Identify which cell holds the provided text, then report its (x, y) central coordinate. 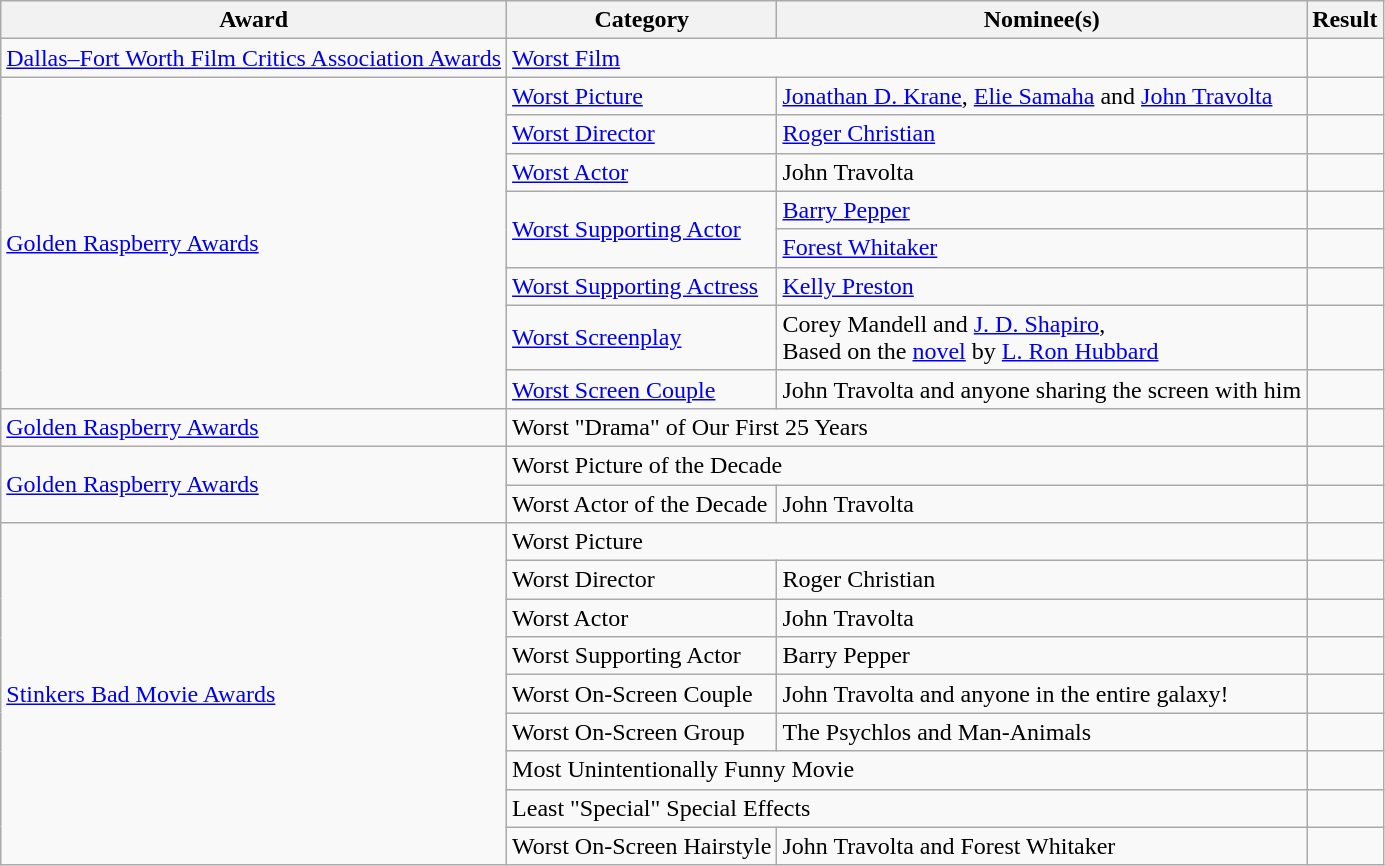
Worst Actor of the Decade (642, 503)
Category (642, 20)
Award (254, 20)
Most Unintentionally Funny Movie (907, 770)
The Psychlos and Man-Animals (1042, 732)
Nominee(s) (1042, 20)
Forest Whitaker (1042, 248)
Worst On-Screen Hairstyle (642, 846)
Worst Picture of the Decade (907, 465)
Stinkers Bad Movie Awards (254, 694)
John Travolta and anyone in the entire galaxy! (1042, 694)
Worst On-Screen Group (642, 732)
Worst Screenplay (642, 338)
John Travolta and anyone sharing the screen with him (1042, 389)
John Travolta and Forest Whitaker (1042, 846)
Dallas–Fort Worth Film Critics Association Awards (254, 58)
Worst Supporting Actress (642, 286)
Result (1345, 20)
Worst Film (907, 58)
Worst On-Screen Couple (642, 694)
Kelly Preston (1042, 286)
Jonathan D. Krane, Elie Samaha and John Travolta (1042, 96)
Corey Mandell and J. D. Shapiro, Based on the novel by L. Ron Hubbard (1042, 338)
Worst Screen Couple (642, 389)
Worst "Drama" of Our First 25 Years (907, 427)
Least "Special" Special Effects (907, 808)
